Scan for the cell matching the given text and deliver its [x, y] coordinate at center. 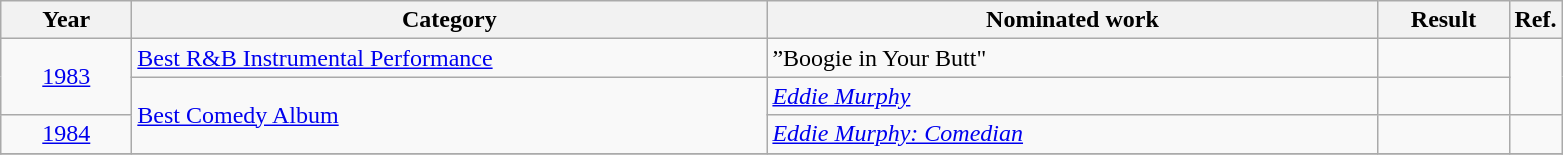
Eddie Murphy [1072, 96]
Result [1444, 20]
Ref. [1536, 20]
Nominated work [1072, 20]
1983 [66, 77]
Best R&B Instrumental Performance [450, 58]
Eddie Murphy: Comedian [1072, 134]
1984 [66, 134]
Category [450, 20]
”Boogie in Your Butt" [1072, 58]
Best Comedy Album [450, 115]
Year [66, 20]
